Identify which cell holds the provided text, then report its [x, y] central coordinate. 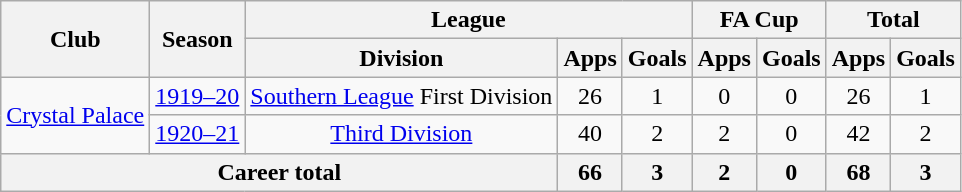
1920–21 [198, 134]
Southern League First Division [402, 96]
42 [858, 134]
League [468, 20]
Division [402, 58]
Club [76, 39]
Third Division [402, 134]
40 [590, 134]
Total [893, 20]
Career total [280, 172]
Crystal Palace [76, 115]
1919–20 [198, 96]
Season [198, 39]
66 [590, 172]
FA Cup [759, 20]
68 [858, 172]
